Find where the given text appears and provide that cell's center as [X, Y] coordinate. 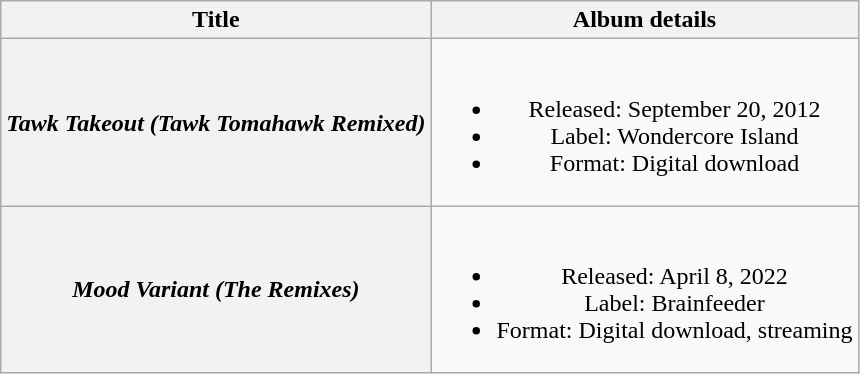
Released: September 20, 2012Label: Wondercore IslandFormat: Digital download [644, 122]
Title [216, 20]
Released: April 8, 2022Label: BrainfeederFormat: Digital download, streaming [644, 290]
Mood Variant (The Remixes) [216, 290]
Album details [644, 20]
Tawk Takeout (Tawk Tomahawk Remixed) [216, 122]
